Locate the cell with the specified text and output its [x, y] center coordinate. 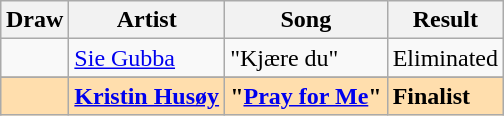
Song [306, 20]
Finalist [445, 96]
"Pray for Me" [306, 96]
Draw [34, 20]
Kristin Husøy [147, 96]
Eliminated [445, 58]
"Kjære du" [306, 58]
Artist [147, 20]
Result [445, 20]
Sie Gubba [147, 58]
